Output the [x, y] coordinate of the center of the cell containing the given text.  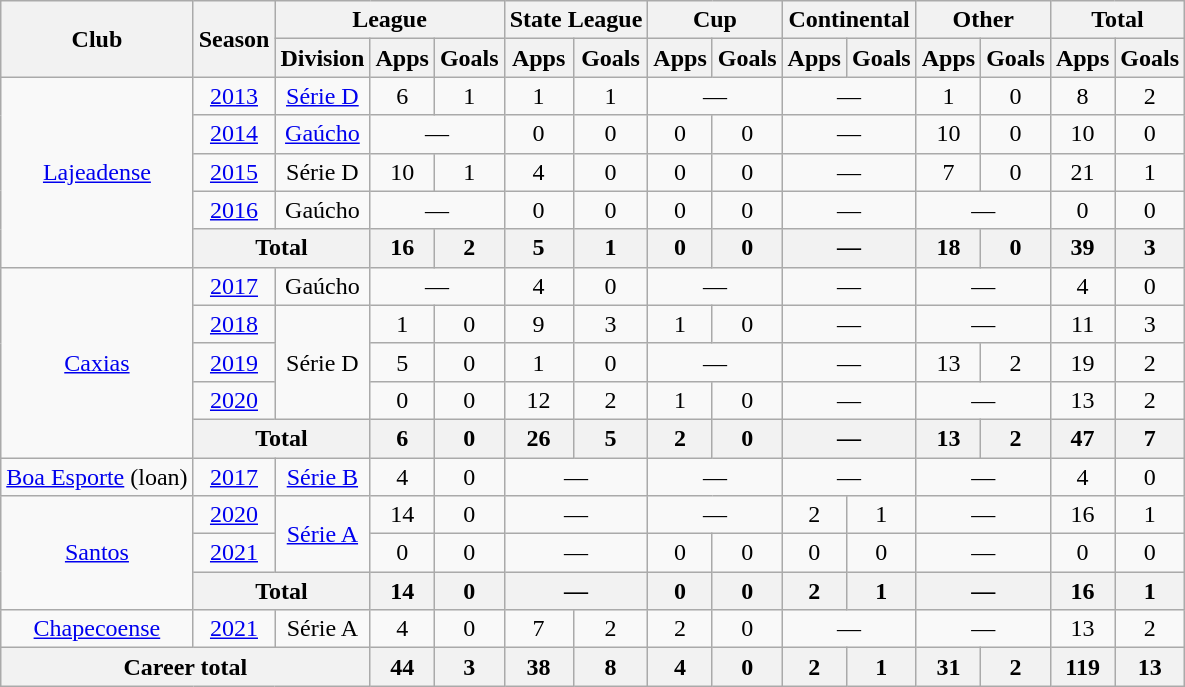
State League [576, 20]
21 [1082, 172]
26 [538, 438]
Lajeadense [97, 172]
Caxias [97, 362]
2016 [234, 210]
9 [538, 324]
Chapecoense [97, 629]
Santos [97, 553]
47 [1082, 438]
2019 [234, 362]
Continental [849, 20]
18 [948, 248]
Club [97, 39]
44 [402, 667]
Division [322, 58]
2018 [234, 324]
12 [538, 400]
39 [1082, 248]
Boa Esporte (loan) [97, 477]
19 [1082, 362]
2015 [234, 172]
Cup [715, 20]
Season [234, 39]
Other [983, 20]
2013 [234, 96]
2014 [234, 134]
Série B [322, 477]
38 [538, 667]
119 [1082, 667]
League [390, 20]
11 [1082, 324]
31 [948, 667]
Career total [186, 667]
